Locate the cell with the specified text and output its (X, Y) center coordinate. 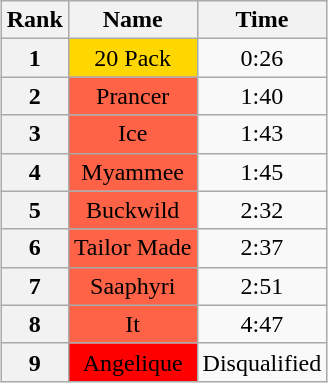
1:40 (262, 96)
Ice (132, 134)
5 (34, 210)
Myammee (132, 172)
0:26 (262, 58)
2:37 (262, 248)
Angelique (132, 362)
Prancer (132, 96)
Time (262, 20)
Rank (34, 20)
Saaphyri (132, 286)
2:51 (262, 286)
Tailor Made (132, 248)
8 (34, 324)
6 (34, 248)
1 (34, 58)
Disqualified (262, 362)
4:47 (262, 324)
1:45 (262, 172)
1:43 (262, 134)
4 (34, 172)
3 (34, 134)
20 Pack (132, 58)
7 (34, 286)
2 (34, 96)
9 (34, 362)
Buckwild (132, 210)
It (132, 324)
Name (132, 20)
2:32 (262, 210)
